Find where the given text appears and provide that cell's center as [X, Y] coordinate. 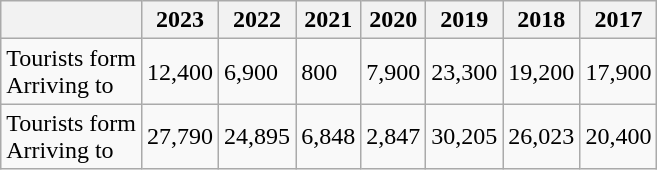
30,205 [464, 136]
19,200 [542, 72]
17,900 [618, 72]
2023 [180, 20]
2,847 [394, 136]
27,790 [180, 136]
12,400 [180, 72]
2019 [464, 20]
2018 [542, 20]
800 [328, 72]
2017 [618, 20]
6,848 [328, 136]
23,300 [464, 72]
2021 [328, 20]
24,895 [258, 136]
26,023 [542, 136]
6,900 [258, 72]
20,400 [618, 136]
7,900 [394, 72]
2020 [394, 20]
2022 [258, 20]
